Extract the [x, y] coordinate from the center of the cell holding the provided text.  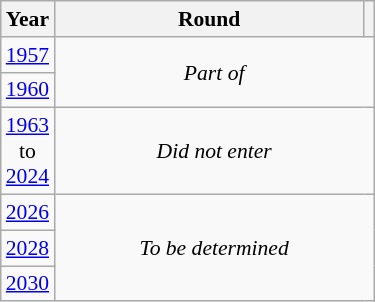
Round [209, 19]
1963to2024 [28, 152]
2028 [28, 248]
1960 [28, 90]
To be determined [214, 248]
1957 [28, 55]
Part of [214, 72]
Year [28, 19]
2026 [28, 213]
Did not enter [214, 152]
2030 [28, 284]
